Scan for the cell matching the given text and deliver its [x, y] coordinate at center. 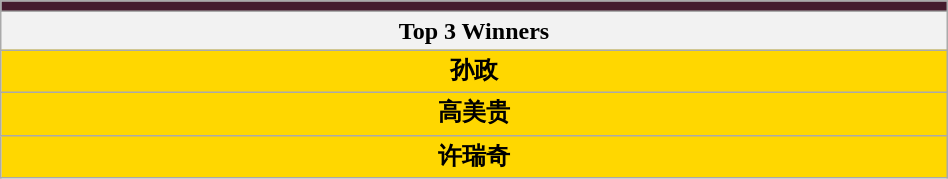
高美贵 [474, 114]
孙政 [474, 72]
Top 3 Winners [474, 31]
许瑞奇 [474, 156]
